Capture the cell that displays the provided text and extract its (X, Y) central coordinate. 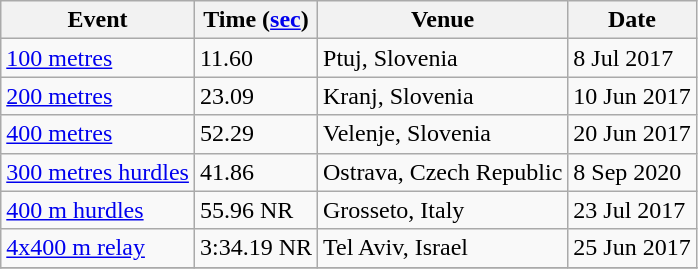
400 metres (98, 134)
8 Sep 2020 (632, 172)
Time (sec) (256, 20)
Venue (443, 20)
25 Jun 2017 (632, 248)
4x400 m relay (98, 248)
Kranj, Slovenia (443, 96)
Grosseto, Italy (443, 210)
23.09 (256, 96)
Ostrava, Czech Republic (443, 172)
20 Jun 2017 (632, 134)
8 Jul 2017 (632, 58)
55.96 NR (256, 210)
Ptuj, Slovenia (443, 58)
Date (632, 20)
100 metres (98, 58)
200 metres (98, 96)
Velenje, Slovenia (443, 134)
41.86 (256, 172)
400 m hurdles (98, 210)
52.29 (256, 134)
300 metres hurdles (98, 172)
Event (98, 20)
10 Jun 2017 (632, 96)
3:34.19 NR (256, 248)
11.60 (256, 58)
23 Jul 2017 (632, 210)
Tel Aviv, Israel (443, 248)
